Identify which cell holds the provided text, then report its [x, y] central coordinate. 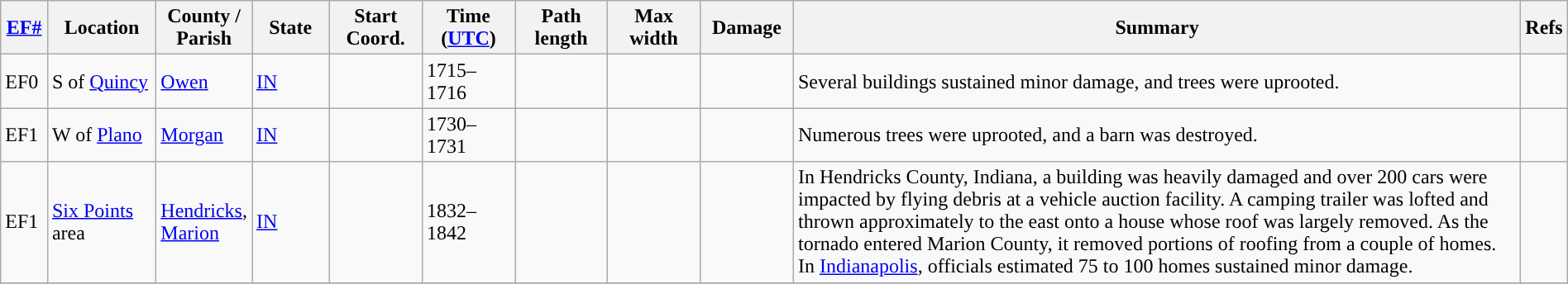
Six Points area [101, 222]
State [289, 28]
EF0 [25, 81]
1730–1731 [468, 135]
1832–1842 [468, 222]
S of Quincy [101, 81]
Refs [1545, 28]
1715–1716 [468, 81]
EF# [25, 28]
County / Parish [204, 28]
Time (UTC) [468, 28]
Path length [562, 28]
Morgan [204, 135]
Max width [654, 28]
W of Plano [101, 135]
Damage [748, 28]
Several buildings sustained minor damage, and trees were uprooted. [1156, 81]
Owen [204, 81]
Hendricks, Marion [204, 222]
Numerous trees were uprooted, and a barn was destroyed. [1156, 135]
Summary [1156, 28]
Location [101, 28]
Start Coord. [375, 28]
